From the cell containing the given text, extract its center point as [X, Y] coordinate. 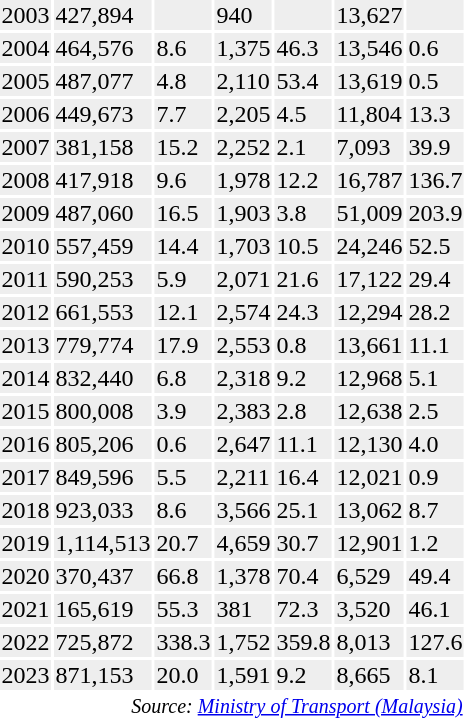
2,252 [244, 147]
871,153 [103, 675]
2007 [26, 147]
2.5 [436, 411]
5.1 [436, 378]
55.3 [184, 609]
805,206 [103, 444]
800,008 [103, 411]
2004 [26, 48]
12,638 [370, 411]
20.0 [184, 675]
449,673 [103, 114]
12,021 [370, 477]
8.7 [436, 510]
5.9 [184, 279]
13.3 [436, 114]
1,114,513 [103, 543]
338.3 [184, 642]
2023 [26, 675]
4.0 [436, 444]
16,787 [370, 180]
381,158 [103, 147]
17,122 [370, 279]
12,968 [370, 378]
127.6 [436, 642]
3,520 [370, 609]
2022 [26, 642]
165,619 [103, 609]
2.8 [304, 411]
16.4 [304, 477]
2021 [26, 609]
2,553 [244, 345]
24,246 [370, 246]
4.8 [184, 81]
13,619 [370, 81]
5.5 [184, 477]
12.2 [304, 180]
2003 [26, 15]
1,752 [244, 642]
203.9 [436, 213]
0.8 [304, 345]
3,566 [244, 510]
16.5 [184, 213]
49.4 [436, 576]
2009 [26, 213]
2005 [26, 81]
6,529 [370, 576]
1.2 [436, 543]
427,894 [103, 15]
17.9 [184, 345]
72.3 [304, 609]
2014 [26, 378]
13,661 [370, 345]
381 [244, 609]
2011 [26, 279]
590,253 [103, 279]
2,318 [244, 378]
661,553 [103, 312]
4.5 [304, 114]
25.1 [304, 510]
14.4 [184, 246]
4,659 [244, 543]
923,033 [103, 510]
11,804 [370, 114]
46.1 [436, 609]
51,009 [370, 213]
1,378 [244, 576]
21.6 [304, 279]
9.6 [184, 180]
2015 [26, 411]
70.4 [304, 576]
3.9 [184, 411]
2020 [26, 576]
6.8 [184, 378]
487,060 [103, 213]
24.3 [304, 312]
30.7 [304, 543]
8,013 [370, 642]
7,093 [370, 147]
46.3 [304, 48]
832,440 [103, 378]
2,383 [244, 411]
2,071 [244, 279]
370,437 [103, 576]
3.8 [304, 213]
2,647 [244, 444]
15.2 [184, 147]
12,901 [370, 543]
464,576 [103, 48]
849,596 [103, 477]
136.7 [436, 180]
2006 [26, 114]
417,918 [103, 180]
725,872 [103, 642]
8.1 [436, 675]
8,665 [370, 675]
10.5 [304, 246]
2,205 [244, 114]
1,978 [244, 180]
2,211 [244, 477]
13,627 [370, 15]
12,130 [370, 444]
66.8 [184, 576]
2008 [26, 180]
2,574 [244, 312]
12.1 [184, 312]
20.7 [184, 543]
2010 [26, 246]
13,062 [370, 510]
1,903 [244, 213]
487,077 [103, 81]
29.4 [436, 279]
2016 [26, 444]
359.8 [304, 642]
1,703 [244, 246]
2013 [26, 345]
53.4 [304, 81]
1,375 [244, 48]
557,459 [103, 246]
2.1 [304, 147]
13,546 [370, 48]
28.2 [436, 312]
2012 [26, 312]
7.7 [184, 114]
1,591 [244, 675]
940 [244, 15]
52.5 [436, 246]
0.5 [436, 81]
2,110 [244, 81]
39.9 [436, 147]
779,774 [103, 345]
0.9 [436, 477]
2017 [26, 477]
12,294 [370, 312]
2019 [26, 543]
2018 [26, 510]
